Output the (X, Y) coordinate of the center of the cell containing the given text.  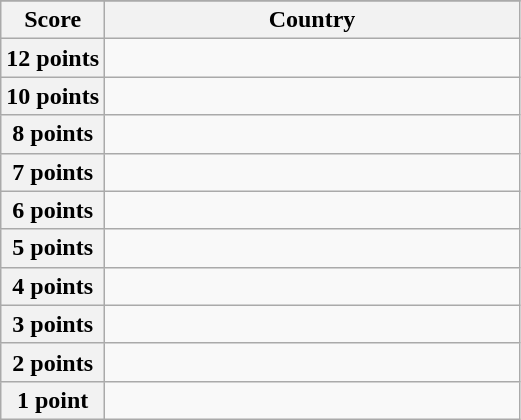
2 points (53, 362)
1 point (53, 400)
Country (312, 20)
Score (53, 20)
5 points (53, 248)
6 points (53, 210)
12 points (53, 58)
7 points (53, 172)
10 points (53, 96)
8 points (53, 134)
4 points (53, 286)
3 points (53, 324)
